Return [x, y] of the center of cell containing provided text 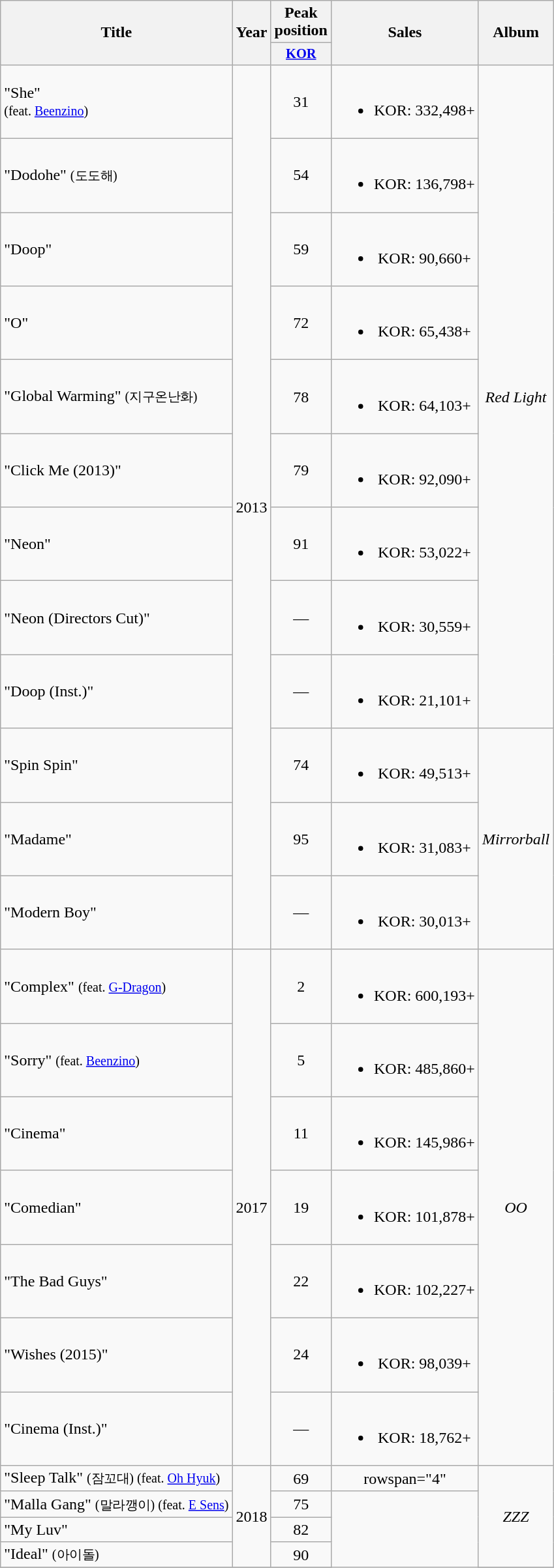
KOR: 145,986+ [405, 1133]
"Spin Spin" [116, 765]
"Click Me (2013)" [116, 471]
KOR: 101,878+ [405, 1207]
KOR: 49,513+ [405, 765]
"Sorry" (feat. Beenzino) [116, 1060]
KOR: 600,193+ [405, 986]
Red Light [516, 396]
"Madame" [116, 838]
Album [516, 33]
"Ideal" (아이돌) [116, 1555]
KOR: 65,438+ [405, 323]
19 [301, 1207]
KOR: 332,498+ [405, 102]
"O" [116, 323]
22 [301, 1280]
82 [301, 1530]
2018 [252, 1516]
"My Luv" [116, 1530]
"Neon (Directors Cut)" [116, 618]
OO [516, 1207]
KOR: 92,090+ [405, 471]
"Modern Boy" [116, 913]
"The Bad Guys" [116, 1280]
"Global Warming" (지구온난화) [116, 396]
KOR: 53,022+ [405, 544]
KOR: 21,101+ [405, 691]
2017 [252, 1207]
2 [301, 986]
KOR: 102,227+ [405, 1280]
ZZZ [516, 1516]
"Doop" [116, 249]
KOR: 31,083+ [405, 838]
31 [301, 102]
54 [301, 176]
Peakposition [301, 22]
"Doop (Inst.)" [116, 691]
90 [301, 1555]
95 [301, 838]
Mirrorball [516, 838]
72 [301, 323]
"She" (feat. Beenzino) [116, 102]
"Malla Gang" (말라깽이) (feat. E Sens) [116, 1504]
KOR: 485,860+ [405, 1060]
rowspan="4" [405, 1479]
KOR: 30,013+ [405, 913]
79 [301, 471]
Year [252, 33]
Sales [405, 33]
"Dodohe" (도도해) [116, 176]
KOR: 18,762+ [405, 1429]
"Cinema" [116, 1133]
KOR: 98,039+ [405, 1355]
24 [301, 1355]
78 [301, 396]
KOR: 64,103+ [405, 396]
KOR: 136,798+ [405, 176]
"Sleep Talk" (잠꼬대) (feat. Oh Hyuk) [116, 1479]
69 [301, 1479]
KOR [301, 54]
"Cinema (Inst.)" [116, 1429]
"Comedian" [116, 1207]
59 [301, 249]
"Complex" (feat. G-Dragon) [116, 986]
2013 [252, 507]
5 [301, 1060]
KOR: 30,559+ [405, 618]
91 [301, 544]
"Wishes (2015)" [116, 1355]
11 [301, 1133]
"Neon" [116, 544]
74 [301, 765]
KOR: 90,660+ [405, 249]
75 [301, 1504]
Title [116, 33]
